Output the [X, Y] coordinate of the center of the cell containing the given text.  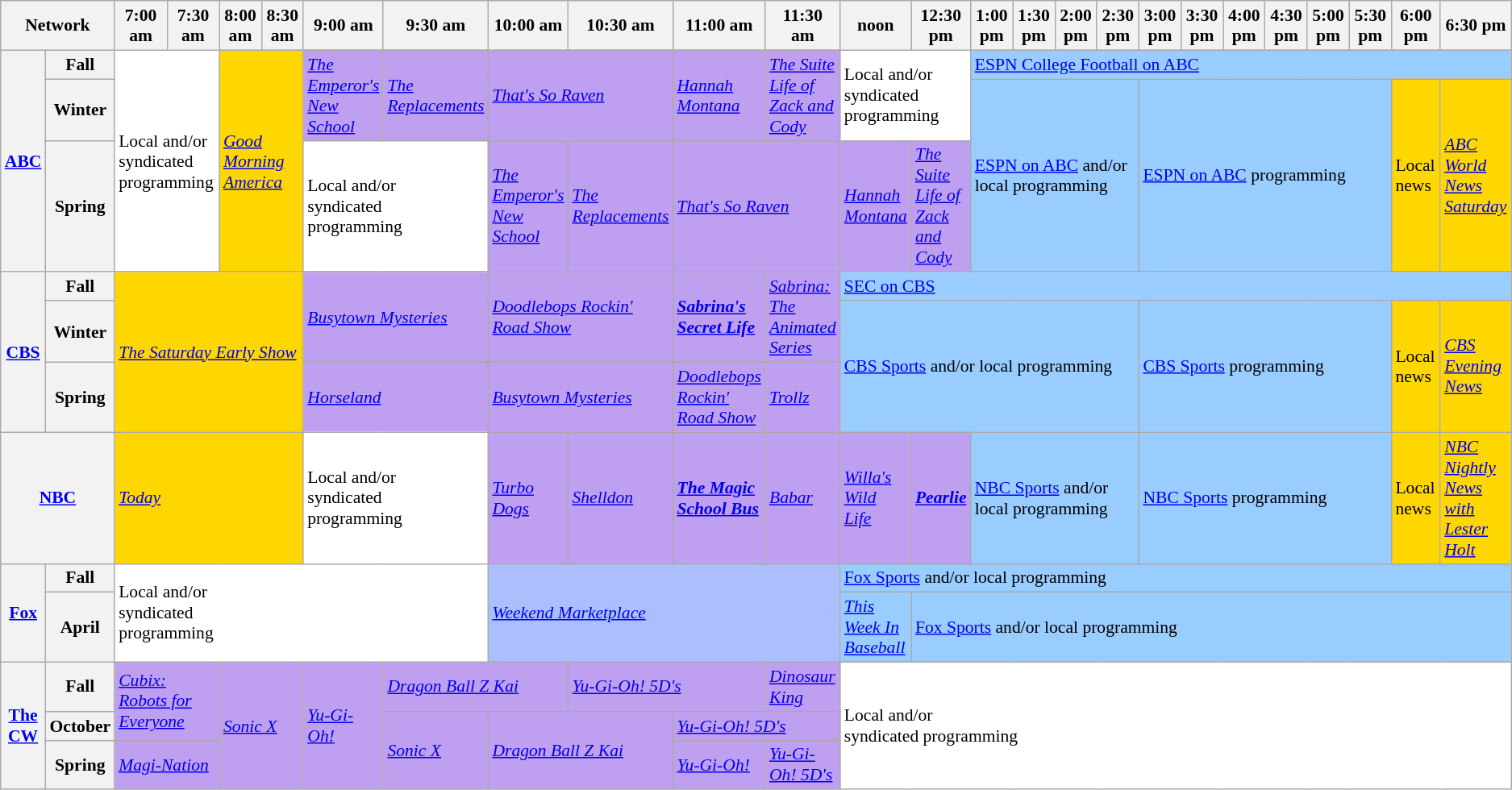
5:30 pm [1370, 26]
ESPN College Football on ABC [1241, 64]
4:30 pm [1286, 26]
5:00 pm [1328, 26]
The Saturday Early Show [209, 353]
Pearlie [941, 498]
Good Morning America [261, 161]
Network [58, 26]
NBC [58, 498]
ESPN on ABC programming [1264, 176]
Today [209, 498]
8:30 am [282, 26]
1:00 pm [992, 26]
12:30 pm [941, 26]
Magi-Nation [167, 764]
noon [876, 26]
Sabrina's Secret Life [719, 318]
Dinosaur King [803, 687]
NBC Nightly News with Lester Holt [1476, 498]
This Week In Baseball [876, 627]
7:30 am [194, 26]
Babar [803, 498]
10:00 am [527, 26]
Weekend Marketplace [664, 613]
6:30 pm [1476, 26]
Horseland [395, 398]
10:30 am [620, 26]
3:30 pm [1202, 26]
Shelldon [620, 498]
ABC [23, 161]
SEC on CBS [1176, 287]
2:00 pm [1076, 26]
The CW [23, 726]
6:00 pm [1416, 26]
7:00 am [140, 26]
Sabrina: The Animated Series [803, 318]
Local and/orsyndicated programming [1176, 726]
Cubix: Robots for Everyone [167, 701]
2:30 pm [1118, 26]
1:30 pm [1034, 26]
Turbo Dogs [527, 498]
ABC World News Saturday [1476, 176]
Willa's Wild Life [876, 498]
The Magic School Bus [719, 498]
9:30 am [435, 26]
9:00 am [344, 26]
11:00 am [719, 26]
CBS Sports and/or local programming [990, 366]
Trollz [803, 398]
April [80, 627]
3:00 pm [1160, 26]
ESPN on ABC and/or local programming [1055, 176]
October [80, 726]
NBC Sports and/or local programming [1055, 498]
NBC Sports programming [1264, 498]
Fox [23, 613]
11:30 am [803, 26]
CBS Sports programming [1264, 366]
CBS Evening News [1476, 366]
4:00 pm [1244, 26]
CBS [23, 353]
8:00 am [240, 26]
